Identify which cell holds the provided text, then report its [X, Y] central coordinate. 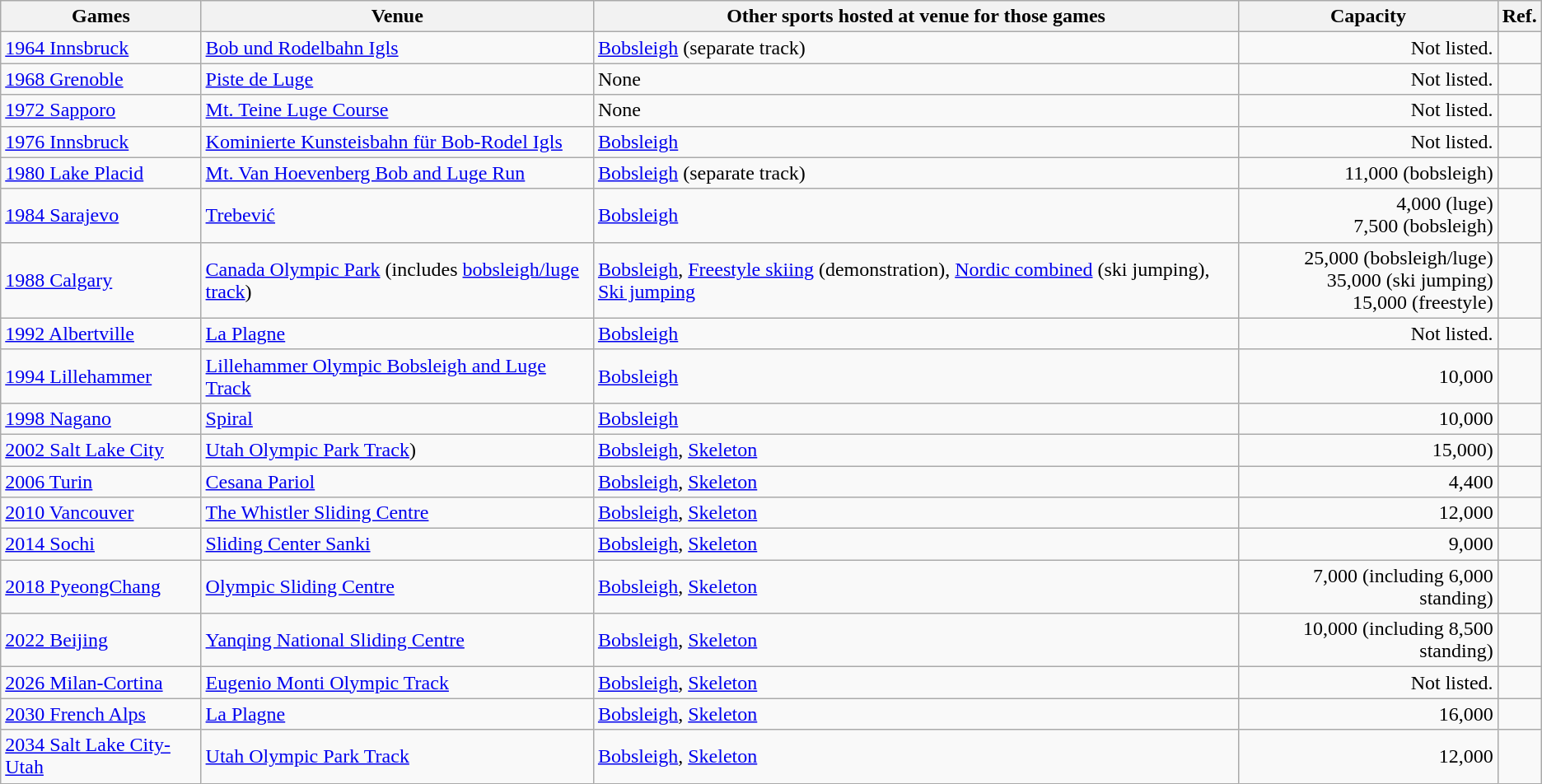
Canada Olympic Park (includes bobsleigh/luge track) [397, 280]
15,000) [1369, 450]
1994 Lillehammer [100, 376]
1968 Grenoble [100, 79]
Spiral [397, 418]
Utah Olympic Park Track [397, 756]
9,000 [1369, 544]
Utah Olympic Park Track) [397, 450]
Venue [397, 16]
2018 PyeongChang [100, 586]
25,000 (bobsleigh/luge)35,000 (ski jumping)15,000 (freestyle) [1369, 280]
Bobsleigh, Freestyle skiing (demonstration), Nordic combined (ski jumping), Ski jumping [916, 280]
1998 Nagano [100, 418]
Olympic Sliding Centre [397, 586]
1972 Sapporo [100, 110]
2034 Salt Lake City-Utah [100, 756]
Eugenio Monti Olympic Track [397, 683]
Yanqing National Sliding Centre [397, 641]
10,000 (including 8,500 standing) [1369, 641]
1988 Calgary [100, 280]
11,000 (bobsleigh) [1369, 173]
Ref. [1519, 16]
2014 Sochi [100, 544]
2010 Vancouver [100, 513]
1992 Albertville [100, 334]
16,000 [1369, 714]
2030 French Alps [100, 714]
The Whistler Sliding Centre [397, 513]
Other sports hosted at venue for those games [916, 16]
Sliding Center Sanki [397, 544]
Mt. Van Hoevenberg Bob and Luge Run [397, 173]
1980 Lake Placid [100, 173]
4,400 [1369, 482]
Trebević [397, 216]
Mt. Teine Luge Course [397, 110]
Kominierte Kunsteisbahn für Bob-Rodel Igls [397, 142]
4,000 (luge)7,500 (bobsleigh) [1369, 216]
2002 Salt Lake City [100, 450]
1976 Innsbruck [100, 142]
Lillehammer Olympic Bobsleigh and Luge Track [397, 376]
Piste de Luge [397, 79]
Games [100, 16]
1964 Innsbruck [100, 48]
7,000 (including 6,000 standing) [1369, 586]
1984 Sarajevo [100, 216]
2022 Beijing [100, 641]
Cesana Pariol [397, 482]
Capacity [1369, 16]
Bob und Rodelbahn Igls [397, 48]
2026 Milan-Cortina [100, 683]
2006 Turin [100, 482]
